Return the [x, y] coordinate for the center point of the cell that contains the specified text.  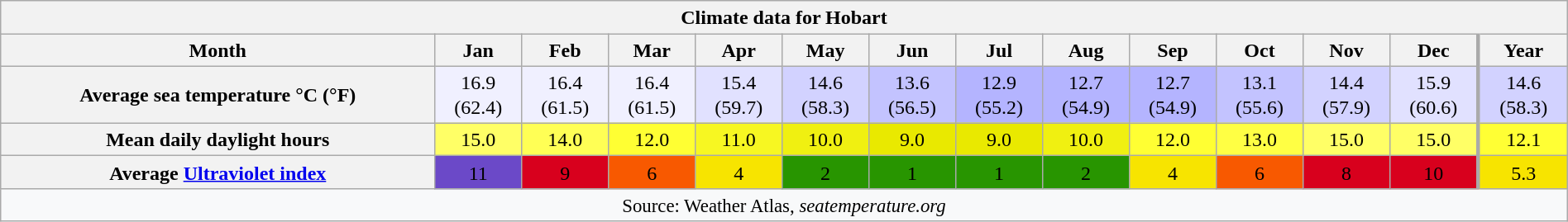
Aug [1087, 50]
10 [1434, 172]
Oct [1260, 50]
16.9(62.4) [478, 94]
13.1(55.6) [1260, 94]
Average Ultraviolet index [218, 172]
Mar [652, 50]
Sep [1173, 50]
Average sea temperature °C (°F) [218, 94]
Month [218, 50]
Nov [1346, 50]
8 [1346, 172]
Climate data for Hobart [784, 17]
11.0 [739, 139]
12.9(55.2) [999, 94]
Mean daily daylight hours [218, 139]
Jul [999, 50]
11 [478, 172]
14.0 [566, 139]
12.1 [1523, 139]
13.6(56.5) [913, 94]
May [825, 50]
14.4(57.9) [1346, 94]
9 [566, 172]
5.3 [1523, 172]
Year [1523, 50]
Jan [478, 50]
Apr [739, 50]
Dec [1434, 50]
15.9(60.6) [1434, 94]
Source: Weather Atlas, seatemperature.org [784, 205]
Jun [913, 50]
15.4(59.7) [739, 94]
Feb [566, 50]
13.0 [1260, 139]
